Return the [X, Y] coordinate for the center point of the cell that contains the specified text.  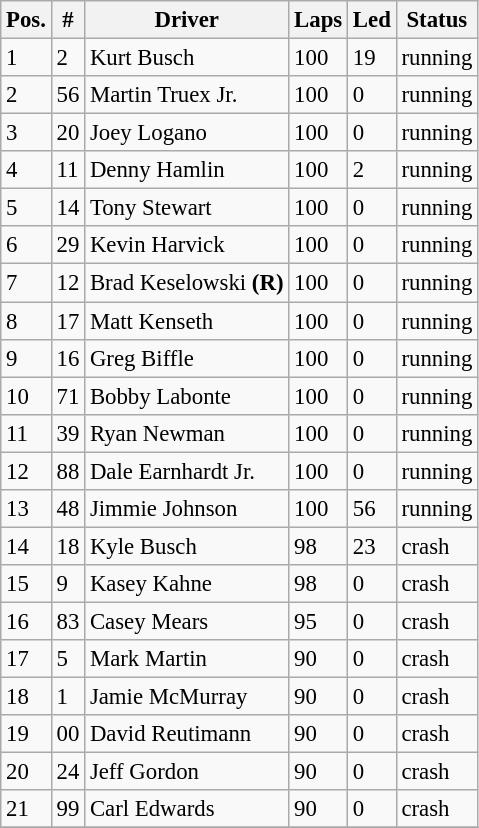
23 [372, 546]
David Reutimann [187, 734]
Carl Edwards [187, 809]
15 [26, 584]
8 [26, 321]
6 [26, 245]
00 [68, 734]
Kyle Busch [187, 546]
39 [68, 433]
13 [26, 509]
Casey Mears [187, 621]
Jamie McMurray [187, 697]
29 [68, 245]
3 [26, 133]
Driver [187, 20]
4 [26, 170]
Dale Earnhardt Jr. [187, 471]
21 [26, 809]
Kurt Busch [187, 58]
83 [68, 621]
10 [26, 396]
Jeff Gordon [187, 772]
Mark Martin [187, 659]
Martin Truex Jr. [187, 95]
Status [436, 20]
7 [26, 283]
Matt Kenseth [187, 321]
88 [68, 471]
71 [68, 396]
24 [68, 772]
Pos. [26, 20]
Bobby Labonte [187, 396]
Joey Logano [187, 133]
99 [68, 809]
Jimmie Johnson [187, 509]
Ryan Newman [187, 433]
Kasey Kahne [187, 584]
Kevin Harvick [187, 245]
Laps [318, 20]
Brad Keselowski (R) [187, 283]
48 [68, 509]
Led [372, 20]
Denny Hamlin [187, 170]
Tony Stewart [187, 208]
# [68, 20]
Greg Biffle [187, 358]
95 [318, 621]
